Extract the (X, Y) coordinate from the center of the cell holding the provided text.  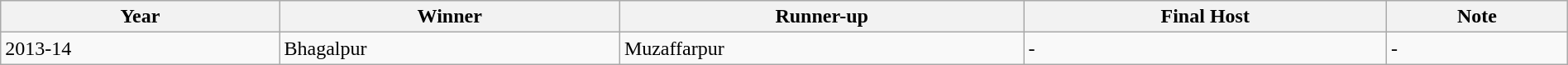
Winner (450, 17)
Muzaffarpur (822, 48)
Note (1477, 17)
Runner-up (822, 17)
Final Host (1206, 17)
Bhagalpur (450, 48)
2013-14 (141, 48)
Year (141, 17)
